Output the [x, y] coordinate of the center of the cell containing the given text.  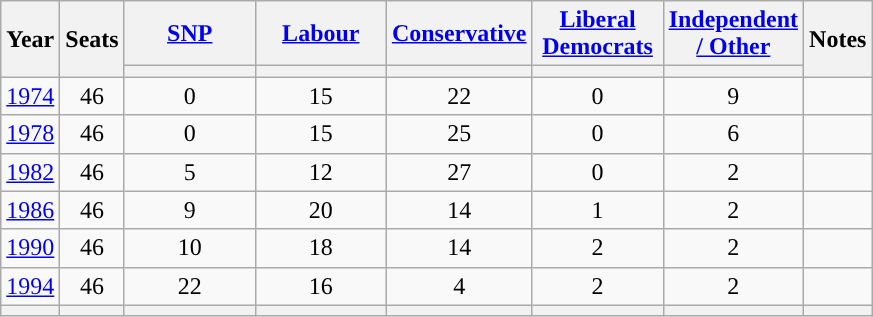
Conservative [459, 34]
25 [459, 134]
1982 [30, 172]
Year [30, 39]
1974 [30, 96]
16 [320, 286]
18 [320, 248]
Liberal Democrats [598, 34]
6 [733, 134]
12 [320, 172]
20 [320, 210]
Notes [838, 39]
10 [190, 248]
27 [459, 172]
Labour [320, 34]
Independent / Other [733, 34]
4 [459, 286]
Seats [92, 39]
1 [598, 210]
SNP [190, 34]
5 [190, 172]
1986 [30, 210]
1994 [30, 286]
1978 [30, 134]
1990 [30, 248]
